Extract the (X, Y) coordinate from the center of the cell holding the provided text.  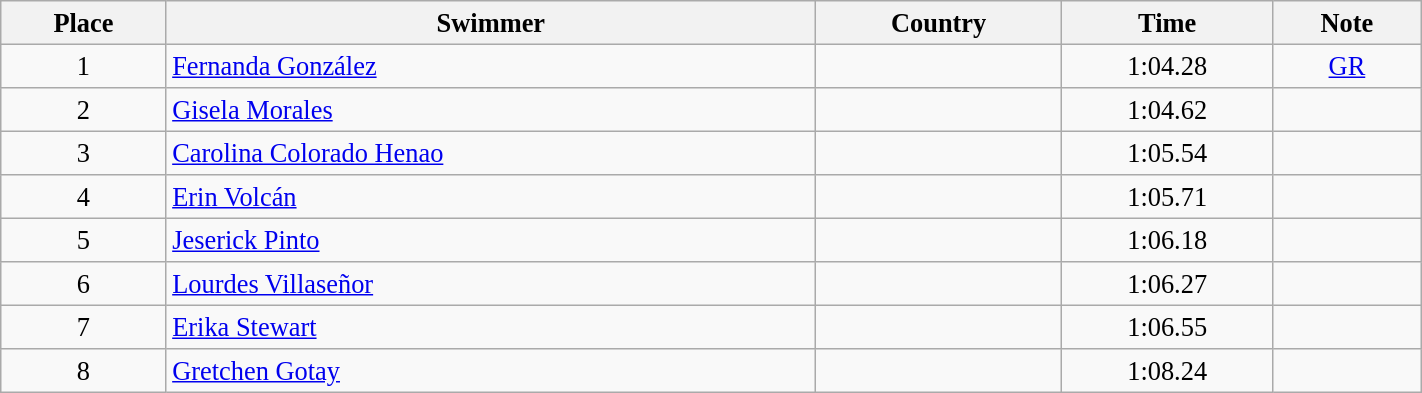
4 (84, 197)
Lourdes Villaseñor (490, 284)
Place (84, 22)
8 (84, 371)
Erin Volcán (490, 197)
1 (84, 66)
5 (84, 240)
1:04.28 (1168, 66)
Note (1348, 22)
1:08.24 (1168, 371)
Erika Stewart (490, 327)
7 (84, 327)
1:05.71 (1168, 197)
Time (1168, 22)
1:06.55 (1168, 327)
1:05.54 (1168, 153)
Carolina Colorado Henao (490, 153)
Country (939, 22)
Gisela Morales (490, 109)
Gretchen Gotay (490, 371)
1:04.62 (1168, 109)
1:06.27 (1168, 284)
6 (84, 284)
1:06.18 (1168, 240)
GR (1348, 66)
3 (84, 153)
2 (84, 109)
Jeserick Pinto (490, 240)
Swimmer (490, 22)
Fernanda González (490, 66)
